Pinpoint the cell where the given text exists, returning its [x, y] midpoint coordinate. 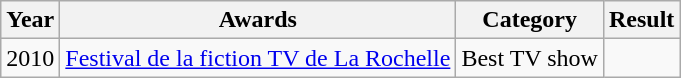
Festival de la fiction TV de La Rochelle [258, 58]
Result [641, 20]
Best TV show [530, 58]
Awards [258, 20]
Category [530, 20]
2010 [30, 58]
Year [30, 20]
